Identify which cell holds the provided text, then report its (x, y) central coordinate. 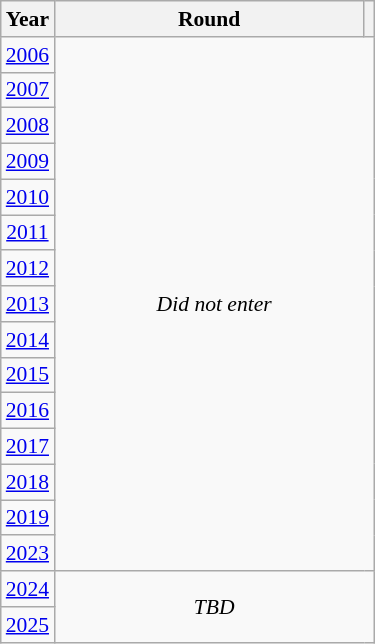
2016 (28, 411)
2007 (28, 90)
2018 (28, 482)
2012 (28, 269)
2014 (28, 340)
Year (28, 19)
2015 (28, 375)
2017 (28, 447)
2008 (28, 126)
2009 (28, 162)
2024 (28, 589)
2019 (28, 518)
2023 (28, 554)
2006 (28, 55)
2025 (28, 625)
Round (209, 19)
Did not enter (214, 304)
2011 (28, 233)
2010 (28, 197)
2013 (28, 304)
TBD (214, 606)
